Search for the cell housing the specified text and yield its (X, Y) center coordinate. 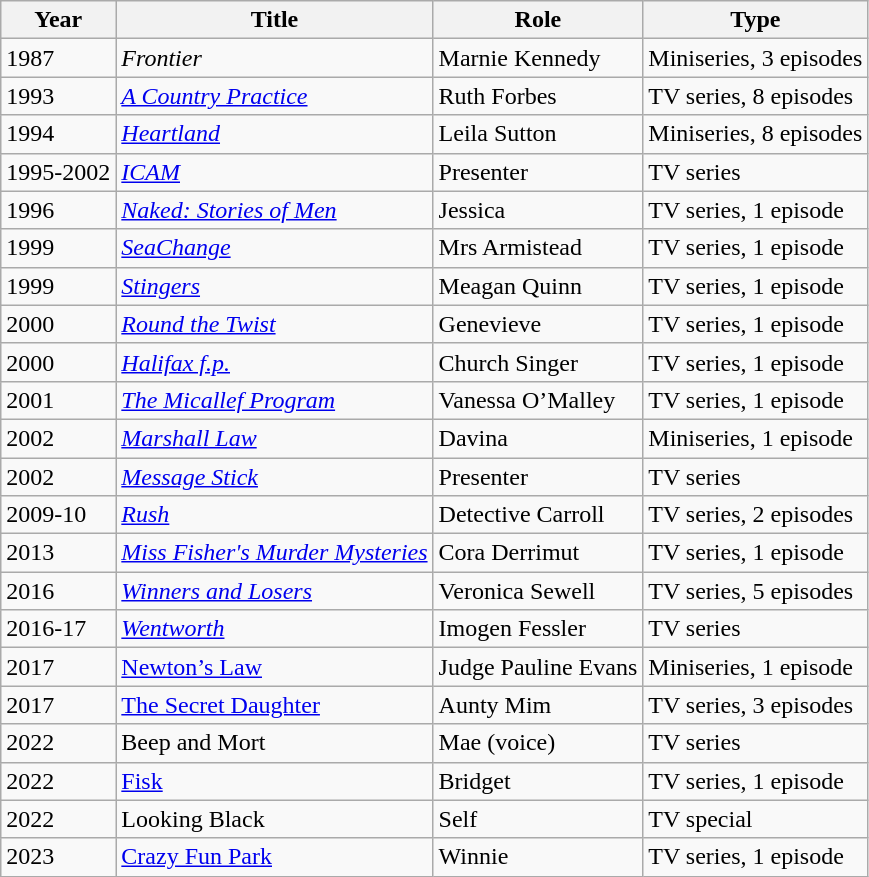
1995-2002 (58, 172)
Mrs Armistead (538, 248)
ICAM (274, 172)
Veronica Sewell (538, 591)
Frontier (274, 58)
Type (756, 20)
1987 (58, 58)
Detective Carroll (538, 515)
Heartland (274, 134)
The Secret Daughter (274, 705)
2016 (58, 591)
Imogen Fessler (538, 629)
TV special (756, 819)
Self (538, 819)
Wentworth (274, 629)
Bridget (538, 781)
A Country Practice (274, 96)
Naked: Stories of Men (274, 210)
Title (274, 20)
Role (538, 20)
Jessica (538, 210)
Miniseries, 3 episodes (756, 58)
1993 (58, 96)
2016-17 (58, 629)
Cora Derrimut (538, 553)
Round the Twist (274, 324)
Ruth Forbes (538, 96)
TV series, 8 episodes (756, 96)
Judge Pauline Evans (538, 667)
Miss Fisher's Murder Mysteries (274, 553)
Beep and Mort (274, 743)
Winnie (538, 857)
Mae (voice) (538, 743)
The Micallef Program (274, 400)
1996 (58, 210)
SeaChange (274, 248)
Newton’s Law (274, 667)
Halifax f.p. (274, 362)
2023 (58, 857)
TV series, 5 episodes (756, 591)
Looking Black (274, 819)
Message Stick (274, 477)
TV series, 2 episodes (756, 515)
2001 (58, 400)
2013 (58, 553)
Fisk (274, 781)
Aunty Mim (538, 705)
TV series, 3 episodes (756, 705)
Marshall Law (274, 438)
Year (58, 20)
Rush (274, 515)
Church Singer (538, 362)
Genevieve (538, 324)
Miniseries, 8 episodes (756, 134)
Meagan Quinn (538, 286)
Crazy Fun Park (274, 857)
Davina (538, 438)
Winners and Losers (274, 591)
Marnie Kennedy (538, 58)
Vanessa O’Malley (538, 400)
Stingers (274, 286)
Leila Sutton (538, 134)
1994 (58, 134)
2009-10 (58, 515)
